Extract the (X, Y) coordinate from the center of the cell holding the provided text.  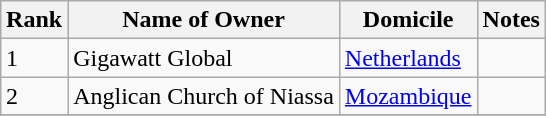
Domicile (408, 20)
2 (34, 96)
Mozambique (408, 96)
Name of Owner (204, 20)
Gigawatt Global (204, 58)
Notes (511, 20)
1 (34, 58)
Rank (34, 20)
Netherlands (408, 58)
Anglican Church of Niassa (204, 96)
